Search for the cell housing the specified text and yield its [x, y] center coordinate. 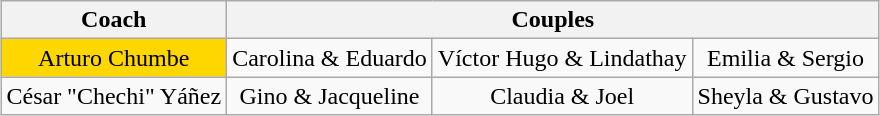
Arturo Chumbe [114, 58]
Víctor Hugo & Lindathay [562, 58]
Sheyla & Gustavo [786, 96]
Carolina & Eduardo [330, 58]
Couples [553, 20]
Emilia & Sergio [786, 58]
Coach [114, 20]
César "Chechi" Yáñez [114, 96]
Claudia & Joel [562, 96]
Gino & Jacqueline [330, 96]
